Locate the cell with the specified text and output its [x, y] center coordinate. 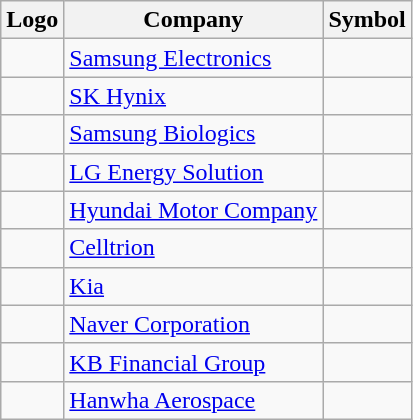
Celltrion [194, 248]
SK Hynix [194, 96]
Hanwha Aerospace [194, 400]
Samsung Biologics [194, 134]
Hyundai Motor Company [194, 210]
Company [194, 20]
Naver Corporation [194, 324]
Kia [194, 286]
Logo [32, 20]
Symbol [367, 20]
KB Financial Group [194, 362]
LG Energy Solution [194, 172]
Samsung Electronics [194, 58]
